Capture the cell that displays the provided text and extract its (x, y) central coordinate. 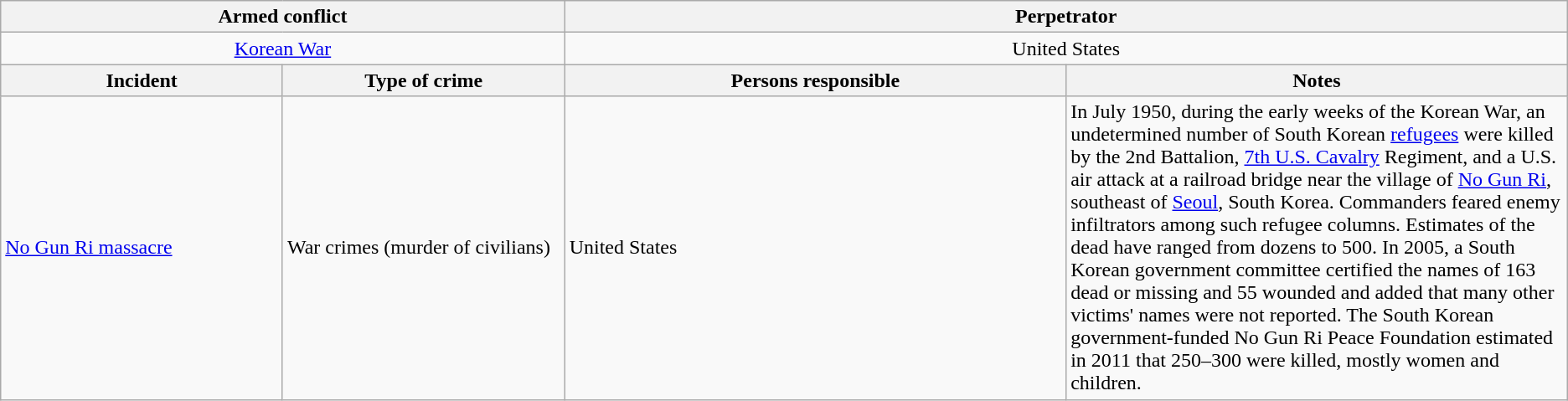
Korean War (283, 49)
No Gun Ri massacre (142, 248)
Persons responsible (816, 80)
Armed conflict (283, 17)
War crimes (murder of civilians) (424, 248)
Notes (1317, 80)
Incident (142, 80)
Perpetrator (1065, 17)
Type of crime (424, 80)
